Output the [X, Y] coordinate of the center of the cell containing the given text.  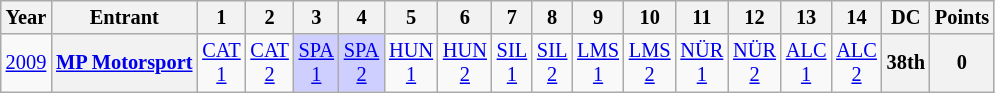
3 [316, 17]
SPA1 [316, 63]
38th [906, 63]
CAT2 [270, 63]
SIL1 [512, 63]
13 [806, 17]
CAT1 [221, 63]
12 [754, 17]
SIL2 [552, 63]
1 [221, 17]
14 [856, 17]
MP Motorsport [124, 63]
2009 [26, 63]
5 [411, 17]
LMS1 [598, 63]
HUN1 [411, 63]
Entrant [124, 17]
7 [512, 17]
Points [962, 17]
SPA2 [362, 63]
HUN2 [465, 63]
LMS2 [650, 63]
6 [465, 17]
11 [702, 17]
NÜR1 [702, 63]
ALC2 [856, 63]
NÜR2 [754, 63]
ALC1 [806, 63]
10 [650, 17]
9 [598, 17]
Year [26, 17]
4 [362, 17]
DC [906, 17]
8 [552, 17]
2 [270, 17]
0 [962, 63]
